Return (x, y) of the center of cell containing provided text 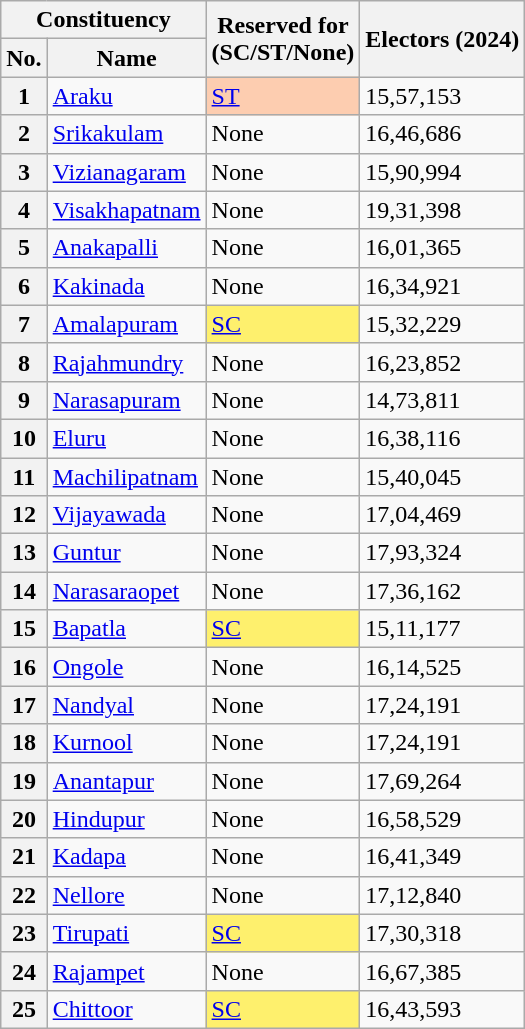
No. (24, 58)
Kurnool (126, 743)
Tirupati (126, 933)
Anakapalli (126, 248)
Chittoor (126, 1009)
Araku (126, 96)
Hindupur (126, 819)
ST (283, 96)
16,14,525 (442, 667)
18 (24, 743)
16,46,686 (442, 134)
10 (24, 438)
4 (24, 210)
23 (24, 933)
15,40,045 (442, 477)
16,41,349 (442, 857)
9 (24, 400)
17,12,840 (442, 895)
Kadapa (126, 857)
15,57,153 (442, 96)
15,90,994 (442, 172)
11 (24, 477)
17,93,324 (442, 553)
24 (24, 971)
17,04,469 (442, 515)
8 (24, 362)
Constituency (104, 20)
14,73,811 (442, 400)
Srikakulam (126, 134)
Nandyal (126, 705)
Vizianagaram (126, 172)
Rajampet (126, 971)
5 (24, 248)
16,67,385 (442, 971)
19,31,398 (442, 210)
Eluru (126, 438)
15,32,229 (442, 324)
15 (24, 629)
Amalapuram (126, 324)
21 (24, 857)
16,43,593 (442, 1009)
17,36,162 (442, 591)
7 (24, 324)
17,69,264 (442, 781)
Machilipatnam (126, 477)
15,11,177 (442, 629)
6 (24, 286)
3 (24, 172)
Narasaraopet (126, 591)
25 (24, 1009)
17,30,318 (442, 933)
16,38,116 (442, 438)
Ongole (126, 667)
Reserved for(SC/ST/None) (283, 39)
16,34,921 (442, 286)
14 (24, 591)
Bapatla (126, 629)
17 (24, 705)
Rajahmundry (126, 362)
Kakinada (126, 286)
Narasapuram (126, 400)
22 (24, 895)
Guntur (126, 553)
Name (126, 58)
16,01,365 (442, 248)
Anantapur (126, 781)
16,23,852 (442, 362)
20 (24, 819)
16,58,529 (442, 819)
19 (24, 781)
Visakhapatnam (126, 210)
Nellore (126, 895)
13 (24, 553)
1 (24, 96)
2 (24, 134)
Vijayawada (126, 515)
Electors (2024) (442, 39)
16 (24, 667)
12 (24, 515)
